For the text-containing cell, return its midpoint in (x, y) coordinate format. 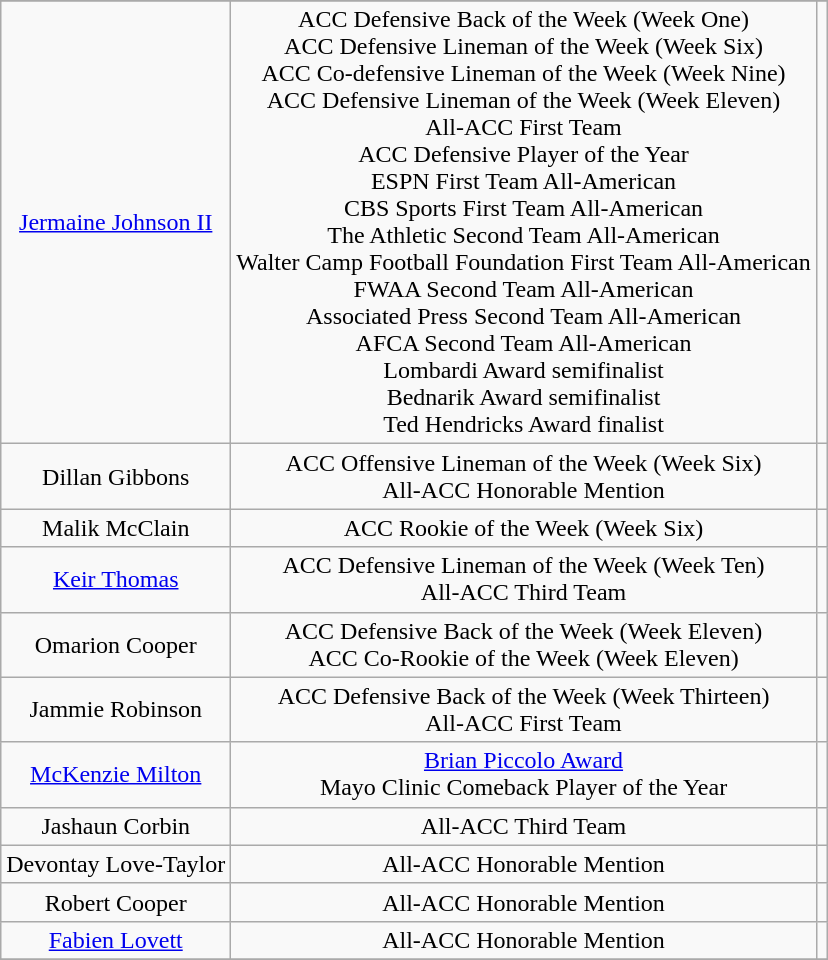
Brian Piccolo AwardMayo Clinic Comeback Player of the Year (524, 774)
Omarion Cooper (116, 644)
ACC Defensive Back of the Week (Week Thirteen)All-ACC First Team (524, 710)
Jammie Robinson (116, 710)
Dillan Gibbons (116, 476)
Fabien Lovett (116, 940)
Jashaun Corbin (116, 826)
McKenzie Milton (116, 774)
Malik McClain (116, 528)
ACC Defensive Lineman of the Week (Week Ten)All-ACC Third Team (524, 580)
ACC Rookie of the Week (Week Six) (524, 528)
All-ACC Third Team (524, 826)
Devontay Love-Taylor (116, 864)
ACC Defensive Back of the Week (Week Eleven)ACC Co-Rookie of the Week (Week Eleven) (524, 644)
Keir Thomas (116, 580)
Jermaine Johnson II (116, 222)
ACC Offensive Lineman of the Week (Week Six)All-ACC Honorable Mention (524, 476)
Robert Cooper (116, 902)
